Scan for the cell matching the given text and deliver its [X, Y] coordinate at center. 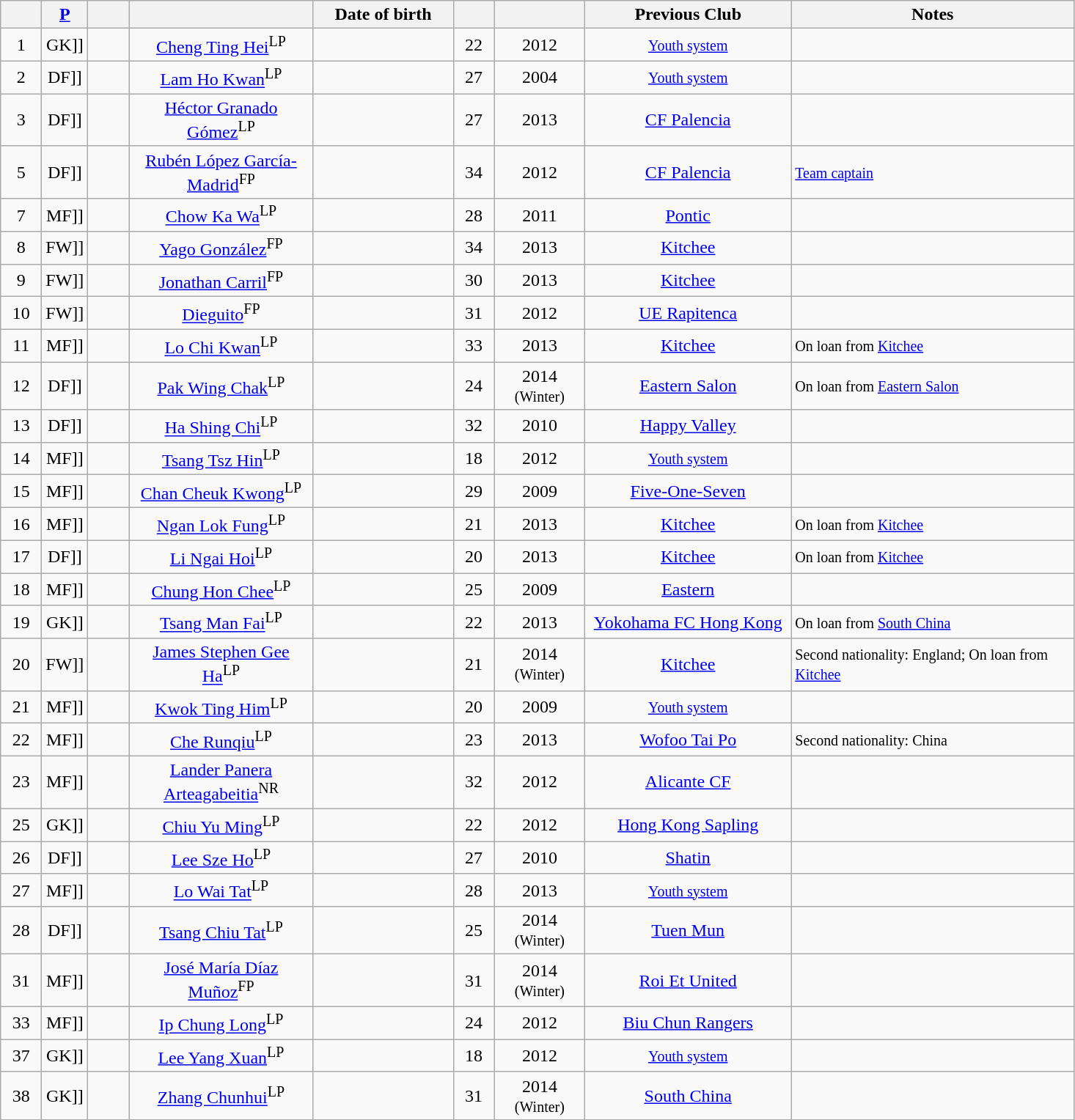
Lam Ho KwanLP [221, 78]
37 [21, 1055]
Li Ngai HoiLP [221, 557]
UE Rapitenca [688, 314]
Roi Et United [688, 981]
1 [21, 45]
Five-One-Seven [688, 491]
Kwok Ting HimLP [221, 707]
Lander Panera ArteagabeitiaNR [221, 782]
Wofoo Tai Po [688, 740]
Happy Valley [688, 427]
26 [21, 858]
Ip Chung LongLP [221, 1023]
9 [21, 280]
Rubén López García-MadridFP [221, 172]
Yokohama FC Hong Kong [688, 622]
P [65, 15]
11 [21, 346]
15 [21, 491]
Chiu Yu MingLP [221, 825]
José María Díaz MuñozFP [221, 981]
Date of birth [383, 15]
2011 [540, 215]
Chung Hon CheeLP [221, 589]
Second nationality: England; On loan from Kitchee [933, 665]
Tsang Man FaiLP [221, 622]
Lee Sze HoLP [221, 858]
Che RunqiuLP [221, 740]
On loan from Eastern Salon [933, 386]
Pak Wing ChakLP [221, 386]
30 [474, 280]
Biu Chun Rangers [688, 1023]
8 [21, 248]
Ngan Lok FungLP [221, 525]
Héctor Granado GómezLP [221, 120]
19 [21, 622]
Tsang Chiu TatLP [221, 931]
Eastern [688, 589]
2004 [540, 78]
Yago GonzálezFP [221, 248]
29 [474, 491]
38 [21, 1095]
On loan from South China [933, 622]
Alicante CF [688, 782]
Tuen Mun [688, 931]
Ha Shing ChiLP [221, 427]
5 [21, 172]
Pontic [688, 215]
16 [21, 525]
7 [21, 215]
Jonathan CarrilFP [221, 280]
Team captain [933, 172]
3 [21, 120]
2 [21, 78]
12 [21, 386]
Chow Ka WaLP [221, 215]
Lee Yang XuanLP [221, 1055]
Previous Club [688, 15]
14 [21, 459]
17 [21, 557]
Second nationality: China [933, 740]
DieguitoFP [221, 314]
Notes [933, 15]
Tsang Tsz HinLP [221, 459]
James Stephen Gee HaLP [221, 665]
Zhang ChunhuiLP [221, 1095]
South China [688, 1095]
10 [21, 314]
Chan Cheuk KwongLP [221, 491]
Shatin [688, 858]
Lo Chi KwanLP [221, 346]
Cheng Ting HeiLP [221, 45]
Eastern Salon [688, 386]
Lo Wai TatLP [221, 890]
Hong Kong Sapling [688, 825]
13 [21, 427]
